Return the [x, y] coordinate for the center point of the cell that contains the specified text.  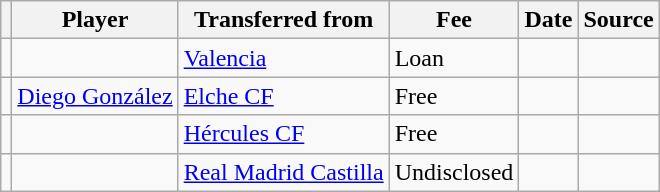
Valencia [284, 58]
Source [618, 20]
Fee [454, 20]
Transferred from [284, 20]
Diego González [95, 96]
Elche CF [284, 96]
Date [548, 20]
Loan [454, 58]
Hércules CF [284, 134]
Undisclosed [454, 172]
Player [95, 20]
Real Madrid Castilla [284, 172]
